Find where the given text appears and provide that cell's center as (x, y) coordinate. 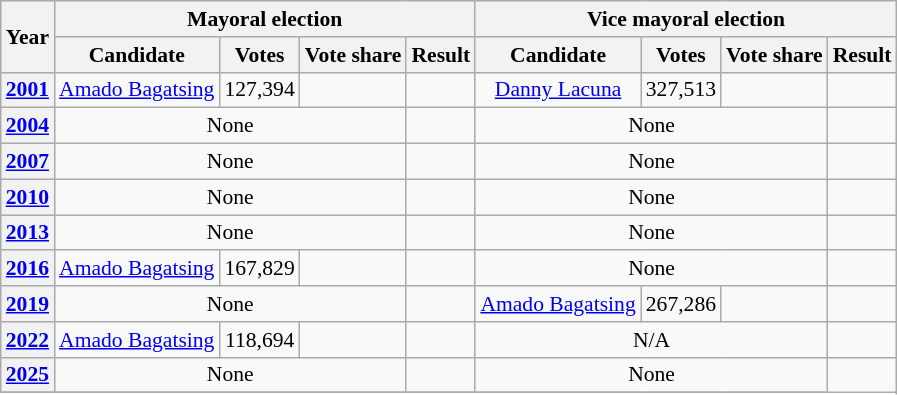
327,513 (681, 90)
Mayoral election (264, 19)
267,286 (681, 304)
Danny Lacuna (558, 90)
2013 (28, 233)
167,829 (259, 269)
N/A (651, 340)
Year (28, 36)
2010 (28, 197)
2016 (28, 269)
2001 (28, 90)
2025 (28, 375)
2019 (28, 304)
2004 (28, 126)
Vice mayoral election (686, 19)
2007 (28, 162)
118,694 (259, 340)
2022 (28, 340)
127,394 (259, 90)
